For the text-containing cell, return its midpoint in [X, Y] coordinate format. 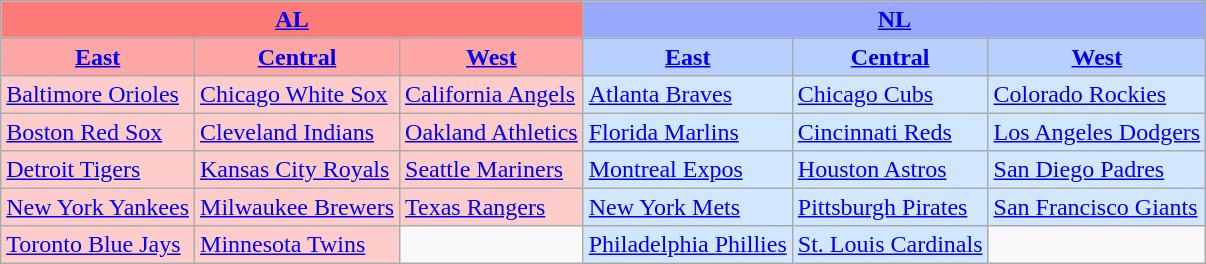
Chicago White Sox [298, 94]
Baltimore Orioles [98, 94]
Houston Astros [890, 170]
Colorado Rockies [1097, 94]
Oakland Athletics [492, 132]
Detroit Tigers [98, 170]
Los Angeles Dodgers [1097, 132]
New York Yankees [98, 206]
NL [894, 20]
Montreal Expos [688, 170]
San Francisco Giants [1097, 206]
Philadelphia Phillies [688, 244]
Atlanta Braves [688, 94]
AL [292, 20]
Minnesota Twins [298, 244]
Chicago Cubs [890, 94]
Cincinnati Reds [890, 132]
Pittsburgh Pirates [890, 206]
California Angels [492, 94]
Seattle Mariners [492, 170]
Milwaukee Brewers [298, 206]
Toronto Blue Jays [98, 244]
Florida Marlins [688, 132]
Texas Rangers [492, 206]
New York Mets [688, 206]
Kansas City Royals [298, 170]
Cleveland Indians [298, 132]
Boston Red Sox [98, 132]
St. Louis Cardinals [890, 244]
San Diego Padres [1097, 170]
